For the text-containing cell, return its midpoint in (x, y) coordinate format. 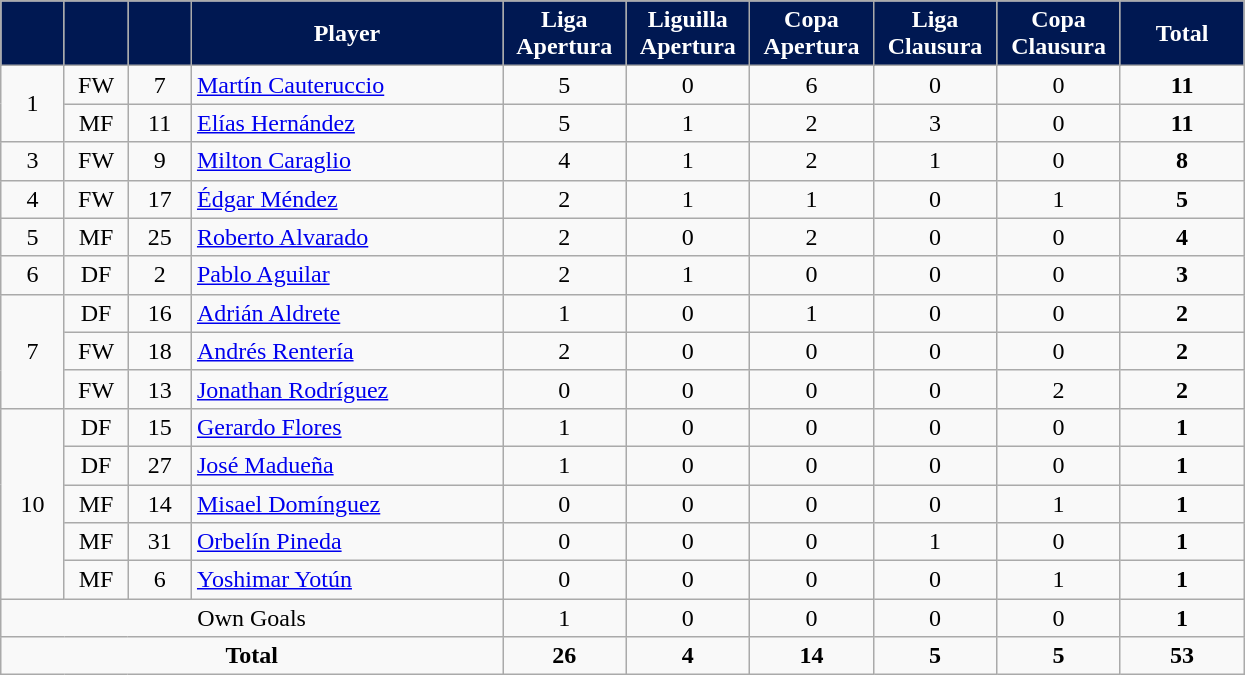
31 (160, 542)
Own Goals (252, 618)
Copa Apertura (812, 34)
15 (160, 427)
Orbelín Pineda (346, 542)
Milton Caraglio (346, 161)
Pablo Aguilar (346, 275)
Player (346, 34)
27 (160, 465)
8 (1182, 161)
16 (160, 313)
Gerardo Flores (346, 427)
Jonathan Rodríguez (346, 389)
Andrés Rentería (346, 351)
25 (160, 237)
53 (1182, 656)
10 (33, 503)
Yoshimar Yotún (346, 580)
18 (160, 351)
José Madueña (346, 465)
Adrián Aldrete (346, 313)
Liguilla Apertura (688, 34)
13 (160, 389)
9 (160, 161)
Copa Clausura (1059, 34)
Liga Apertura (564, 34)
Elías Hernández (346, 123)
Roberto Alvarado (346, 237)
Liga Clausura (935, 34)
17 (160, 199)
Édgar Méndez (346, 199)
26 (564, 656)
Misael Domínguez (346, 503)
Martín Cauteruccio (346, 85)
